Locate the cell with the specified text and output its (x, y) center coordinate. 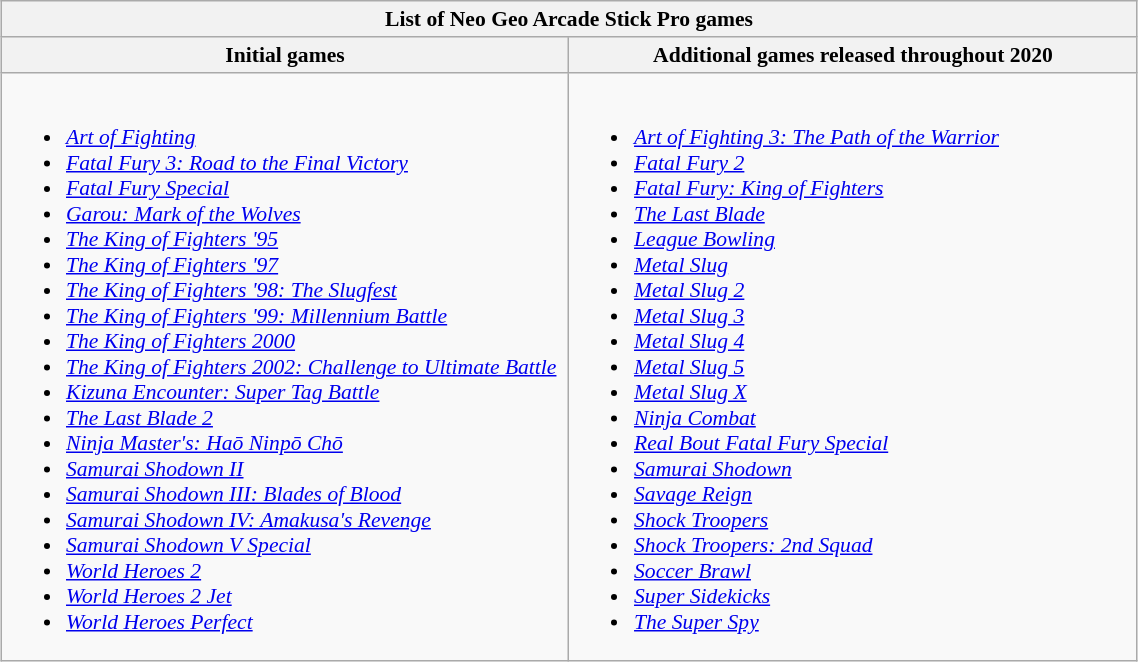
Additional games released throughout 2020 (853, 54)
Initial games (285, 54)
List of Neo Geo Arcade Stick Pro games (569, 19)
